Capture the cell that displays the provided text and extract its (x, y) central coordinate. 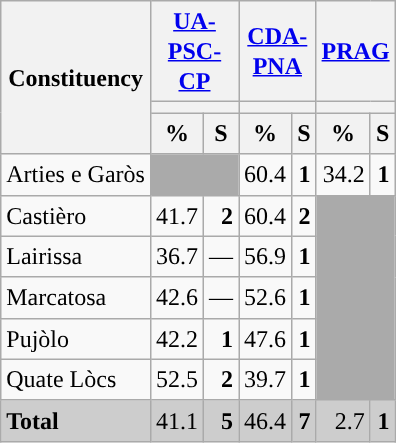
46.4 (266, 420)
42.6 (176, 298)
2.7 (343, 420)
52.6 (266, 298)
Constituency (76, 78)
Arties e Garòs (76, 174)
41.1 (176, 420)
Pujòlo (76, 338)
41.7 (176, 216)
5 (222, 420)
7 (304, 420)
36.7 (176, 256)
47.6 (266, 338)
CDA-PNA (278, 52)
PRAG (356, 52)
39.7 (266, 380)
42.2 (176, 338)
Lairissa (76, 256)
Castièro (76, 216)
UA-PSC-CP (194, 52)
56.9 (266, 256)
34.2 (343, 174)
Quate Lòcs (76, 380)
Marcatosa (76, 298)
Total (76, 420)
52.5 (176, 380)
